Locate the cell with the specified text and output its (X, Y) center coordinate. 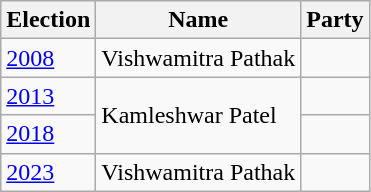
2023 (48, 172)
Election (48, 20)
Party (335, 20)
2008 (48, 58)
2013 (48, 96)
Kamleshwar Patel (198, 115)
Name (198, 20)
2018 (48, 134)
